Find where the given text appears and provide that cell's center as (X, Y) coordinate. 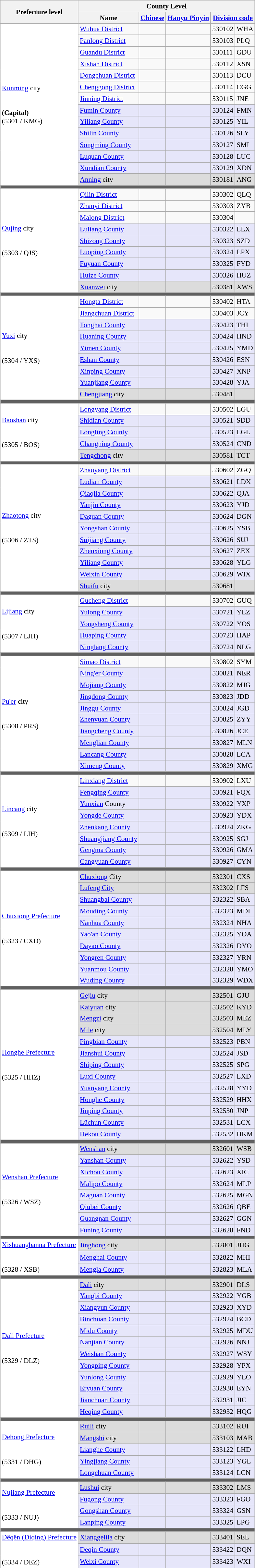
530114 (223, 87)
530524 (223, 444)
532628 (223, 1230)
532326 (223, 946)
YOS (245, 624)
HKM (245, 1134)
LXU (245, 781)
530523 (223, 432)
532623 (223, 1172)
533122 (223, 1450)
533324 (223, 1511)
Mouding County (108, 911)
Qujing city (5303 / QJS) (39, 241)
Luoping County (108, 252)
SEL (245, 1537)
CND (245, 444)
530112 (223, 64)
530128 (223, 156)
Kaiyuan city (108, 1007)
530724 (223, 647)
FMN (245, 110)
Fugong County (108, 1499)
Qilin District (108, 194)
MLN (245, 743)
532329 (223, 981)
HND (245, 337)
Yingjiang County (108, 1461)
532528 (223, 1088)
532822 (223, 1257)
TCT (245, 455)
DYO (245, 946)
Name (108, 18)
Huize County (108, 276)
SPG (245, 1065)
530922 (223, 804)
Xundian County (108, 168)
JGD (245, 708)
532501 (223, 995)
Yangbi County (108, 1296)
DCU (245, 76)
Shuifu city (108, 586)
530103 (223, 41)
530721 (223, 612)
530702 (223, 601)
532322 (223, 900)
Xishan District (108, 64)
LGL (245, 432)
Eryuan County (108, 1389)
532301 (223, 877)
SZD (245, 241)
Kunming city (Capital)(5301 / KMG) (39, 105)
XDN (245, 168)
530127 (223, 145)
530323 (223, 241)
Songming County (108, 145)
533401 (223, 1537)
Mangshi city (108, 1438)
Menglian County (108, 743)
532923 (223, 1308)
Lincang city (5309 / LIH) (39, 821)
Wenshan Prefecture (5326 / WSZ) (39, 1189)
JCY (245, 314)
Lancang County (108, 754)
532823 (223, 1269)
Deqin County (108, 1549)
XWS (245, 287)
530381 (223, 287)
Zhaoyang District (108, 470)
Lianghe County (108, 1450)
ZYY (245, 720)
Mengla County (108, 1269)
SYM (245, 662)
CXS (245, 877)
Longchuan County (108, 1473)
XIC (245, 1172)
Eshan County (108, 360)
WSB (245, 1149)
530581 (223, 455)
530625 (223, 528)
Yongshan County (108, 528)
YGL (245, 1461)
530402 (223, 302)
Malipo County (108, 1184)
MDI (245, 911)
Yao'an County (108, 934)
530829 (223, 766)
Heqing County (108, 1412)
ZEX (245, 551)
533325 (223, 1523)
Shuangbai County (108, 900)
WXI (245, 1562)
NLG (245, 647)
Xiangyun County (108, 1308)
Weixi County (108, 1562)
Ximeng County (108, 766)
Dongchuan District (108, 76)
Gucheng District (108, 601)
ZKG (245, 827)
532901 (223, 1285)
LCN (245, 1473)
Daguan County (108, 517)
530722 (223, 624)
ANG (245, 180)
Panlong District (108, 41)
MAB (245, 1438)
530102 (223, 29)
Longling County (108, 432)
532503 (223, 1019)
530126 (223, 133)
530824 (223, 708)
ZYB (245, 206)
Xuanwei city (108, 287)
530521 (223, 421)
YSB (245, 528)
530481 (223, 394)
532931 (223, 1400)
Wuhua District (108, 29)
530921 (223, 792)
JIC (245, 1400)
LXD (245, 1077)
530111 (223, 53)
Gengma County (108, 850)
Lufeng City (108, 888)
Wenshan city (108, 1149)
Honghe Prefecture (5325 / HHZ) (39, 1065)
FYD (245, 264)
Cangyuan County (108, 862)
533422 (223, 1549)
530427 (223, 371)
Midu County (108, 1331)
Weishan County (108, 1354)
KYD (245, 1007)
530902 (223, 781)
XYD (245, 1308)
530324 (223, 252)
532525 (223, 1065)
530302 (223, 194)
PLQ (245, 41)
County Level (167, 6)
533123 (223, 1461)
530627 (223, 551)
Luliang County (108, 229)
Hekou County (108, 1134)
532504 (223, 1030)
Honghe County (108, 1100)
Longyang District (108, 409)
SGJ (245, 839)
LFS (245, 888)
532928 (223, 1365)
GDU (245, 53)
GSN (245, 1511)
530681 (223, 586)
530802 (223, 662)
532529 (223, 1100)
JDD (245, 697)
530304 (223, 218)
532530 (223, 1111)
532327 (223, 957)
530428 (223, 383)
Lijiang city (5307 / LJH) (39, 624)
530828 (223, 754)
HTA (245, 302)
Dayao County (108, 946)
QBE (245, 1207)
Funing County (108, 1230)
Dali city (108, 1285)
Fengqing County (108, 792)
530113 (223, 76)
530181 (223, 180)
LPX (245, 252)
532524 (223, 1053)
532302 (223, 888)
532328 (223, 969)
532626 (223, 1207)
Huaning County (108, 337)
Yongde County (108, 816)
532323 (223, 911)
Yanjin County (108, 505)
Yuanmou County (108, 969)
JHG (245, 1245)
Tonghai County (108, 325)
Ninglang County (108, 647)
533102 (223, 1426)
RUI (245, 1426)
QLQ (245, 194)
Lüchun County (108, 1123)
530425 (223, 348)
Pu'er city (5308 / PRS) (39, 714)
530827 (223, 743)
532622 (223, 1161)
Chengjiang city (108, 394)
MEZ (245, 1019)
Qiaojia County (108, 493)
Jingdong County (108, 697)
YOA (245, 934)
YSD (245, 1161)
YGB (245, 1296)
530125 (223, 122)
Gejiu city (108, 995)
FGO (245, 1499)
GGN (245, 1218)
Yuxi city (5304 / YXS) (39, 348)
Menghai County (108, 1257)
WSY (245, 1354)
JCE (245, 731)
SLY (245, 133)
LCA (245, 754)
Changning County (108, 444)
530723 (223, 636)
Hongta District (108, 302)
Zhaotong city (5306 / ZTS) (39, 528)
530825 (223, 720)
YYD (245, 1088)
532532 (223, 1134)
Gongshan County (108, 1511)
Jinping County (108, 1111)
530322 (223, 229)
LGU (245, 409)
530629 (223, 574)
532502 (223, 1007)
Yunlong County (108, 1377)
530325 (223, 264)
NNJ (245, 1342)
533124 (223, 1473)
Luquan County (108, 156)
Binchuan County (108, 1319)
FQX (245, 792)
532930 (223, 1389)
NER (245, 673)
Xishuangbanna Prefecture (5328 / XSB) (39, 1257)
Yongsheng County (108, 624)
Yongping County (108, 1365)
Suijiang County (108, 540)
532523 (223, 1042)
JNE (245, 99)
Shidian County (108, 421)
GMA (245, 850)
Nujiang Prefecture (5333 / NUJ) (39, 1505)
533302 (223, 1488)
530424 (223, 337)
Qiubei County (108, 1207)
530623 (223, 505)
533423 (223, 1562)
530423 (223, 325)
Zhanyi District (108, 206)
532324 (223, 923)
WDX (245, 981)
Division code (233, 18)
JNP (245, 1111)
DGN (245, 517)
YJD (245, 505)
Guandu District (108, 53)
532527 (223, 1077)
YLZ (245, 612)
Hanyu Pinyin (188, 18)
LUC (245, 156)
530326 (223, 276)
HAP (245, 636)
Yongren County (108, 957)
MLP (245, 1184)
532932 (223, 1412)
Mojiang County (108, 685)
530822 (223, 685)
Lushui city (108, 1488)
JSD (245, 1053)
530124 (223, 110)
YJA (245, 383)
YXP (245, 804)
532926 (223, 1342)
YIL (245, 122)
SBA (245, 900)
533323 (223, 1499)
LPG (245, 1523)
YMO (245, 969)
Xianggelila city (108, 1537)
532625 (223, 1195)
YDX (245, 816)
Wuding County (108, 981)
Luxi County (108, 1077)
CYN (245, 862)
WIX (245, 574)
Yuanyang County (108, 1088)
Shilin County (108, 133)
LLX (245, 229)
Chuxiong Prefecture (5323 / CXD) (39, 929)
Baoshan city (5305 / BOS) (39, 432)
XMG (245, 766)
Shuangjiang County (108, 839)
530628 (223, 563)
Chenggong District (108, 87)
SUJ (245, 540)
CGG (245, 87)
YPX (245, 1365)
GJU (245, 995)
LHD (245, 1450)
530624 (223, 517)
Pingbian County (108, 1042)
Ludian County (108, 482)
Zhenkang County (108, 827)
533103 (223, 1438)
Jianshui County (108, 1053)
Weixin County (108, 574)
ZGQ (245, 470)
Dêqên (Diqing) Prefecture (5334 / DEZ) (39, 1549)
Zhenyuan County (108, 720)
XNP (245, 371)
532927 (223, 1354)
Fuyuan County (108, 264)
530426 (223, 360)
PBN (245, 1042)
WHA (245, 29)
530621 (223, 482)
Ning'er County (108, 673)
MLY (245, 1030)
Tengchong city (108, 455)
Mengzi city (108, 1019)
532627 (223, 1218)
YLG (245, 563)
Anning city (108, 180)
532624 (223, 1184)
Xinping County (108, 371)
Xichou County (108, 1172)
Chuxiong City (108, 877)
Jiangchuan District (108, 314)
Lanping County (108, 1523)
Chinese (152, 18)
Ruili city (108, 1426)
Nanjian County (108, 1342)
532924 (223, 1319)
Dali Prefecture (5329 / DLZ) (39, 1348)
530129 (223, 168)
QJA (245, 493)
Malong District (108, 218)
Yanshan County (108, 1161)
532325 (223, 934)
EYN (245, 1389)
Nanhua County (108, 923)
FND (245, 1230)
Yimen County (108, 348)
Shizong County (108, 241)
530926 (223, 850)
532925 (223, 1331)
530622 (223, 493)
532922 (223, 1296)
YLO (245, 1377)
530303 (223, 206)
530927 (223, 862)
Simao District (108, 662)
530925 (223, 839)
LMS (245, 1488)
YMD (245, 348)
THI (245, 325)
Linxiang District (108, 781)
DQN (245, 1549)
HUZ (245, 276)
Dehong Prefecture (5331 / DHG) (39, 1450)
Prefecture level (39, 12)
Fumin County (108, 110)
532929 (223, 1377)
532531 (223, 1123)
530115 (223, 99)
Shiping County (108, 1065)
530602 (223, 470)
SMI (245, 145)
LDX (245, 482)
Jinning District (108, 99)
SDD (245, 421)
MDU (245, 1331)
532601 (223, 1149)
Huaping County (108, 636)
Yulong County (108, 612)
Zhenxiong County (108, 551)
XSN (245, 64)
MGN (245, 1195)
BCD (245, 1319)
HQG (245, 1412)
LCX (245, 1123)
Mile city (108, 1030)
530923 (223, 816)
530403 (223, 314)
530826 (223, 731)
ESN (245, 360)
Yuanjiang County (108, 383)
Jiangcheng County (108, 731)
DLS (245, 1285)
YRN (245, 957)
530502 (223, 409)
MHI (245, 1257)
532801 (223, 1245)
Jinggu County (108, 708)
NHA (245, 923)
Guangnan County (108, 1218)
Maguan County (108, 1195)
530626 (223, 540)
Yunxian County (108, 804)
530823 (223, 697)
MLA (245, 1269)
530924 (223, 827)
HHX (245, 1100)
530821 (223, 673)
GUQ (245, 601)
Jianchuan County (108, 1400)
Jinghong city (108, 1245)
MJG (245, 685)
